For the text-containing cell, return its midpoint in [x, y] coordinate format. 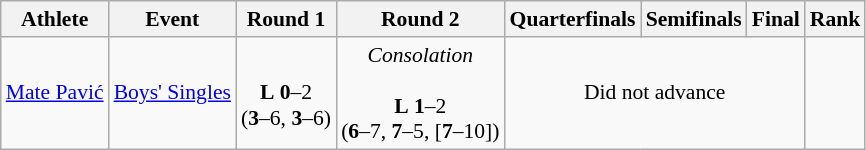
ConsolationL 1–2 (6–7, 7–5, [7–10]) [420, 93]
Athlete [55, 19]
Did not advance [655, 93]
Semifinals [694, 19]
Boys' Singles [172, 93]
L 0–2 (3–6, 3–6) [286, 93]
Round 2 [420, 19]
Event [172, 19]
Round 1 [286, 19]
Quarterfinals [573, 19]
Mate Pavić [55, 93]
Rank [836, 19]
Final [776, 19]
